From the cell containing the given text, extract its center point as [x, y] coordinate. 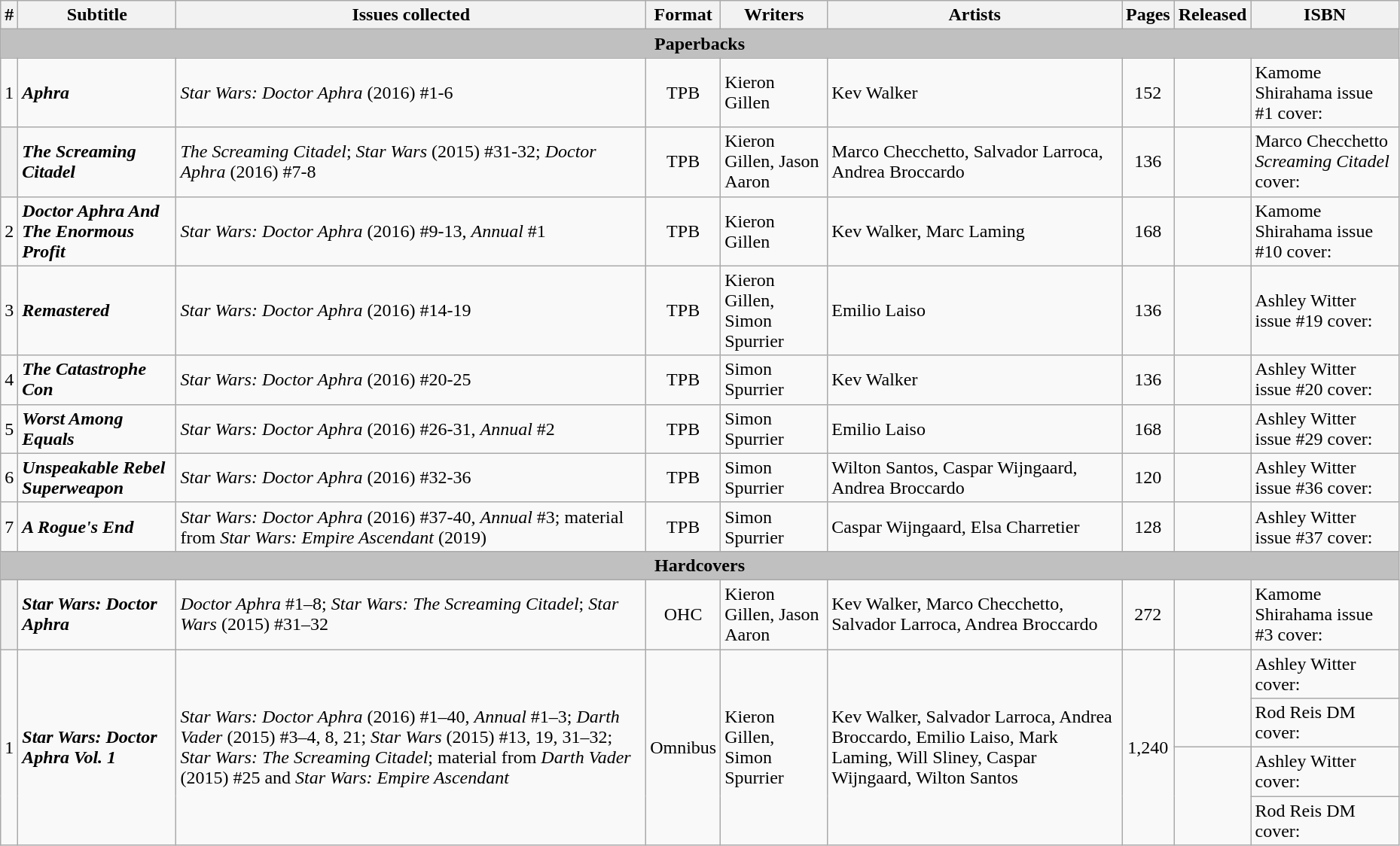
Star Wars: Doctor Aphra (2016) #14-19 [411, 310]
The Screaming Citadel; Star Wars (2015) #31-32; Doctor Aphra (2016) #7-8 [411, 162]
Star Wars: Doctor Aphra [97, 614]
Writers [774, 15]
Subtitle [97, 15]
6 [9, 477]
Star Wars: Doctor Aphra (2016) #9-13, Annual #1 [411, 231]
Star Wars: Doctor Aphra Vol. 1 [97, 747]
Unspeakable Rebel Superweapon [97, 477]
Star Wars: Doctor Aphra (2016) #32-36 [411, 477]
Artists [975, 15]
Ashley Witter issue #37 cover: [1325, 527]
Omnibus [684, 747]
Kev Walker, Salvador Larroca, Andrea Broccardo, Emilio Laiso, Mark Laming, Will Sliney, Caspar Wijngaard, Wilton Santos [975, 747]
128 [1148, 527]
# [9, 15]
Kev Walker, Marc Laming [975, 231]
Ashley Witter issue #29 cover: [1325, 429]
Aphra [97, 93]
Kamome Shirahama issue #10 cover: [1325, 231]
Wilton Santos, Caspar Wijngaard, Andrea Broccardo [975, 477]
The Screaming Citadel [97, 162]
Released [1212, 15]
Kev Walker, Marco Checchetto, Salvador Larroca, Andrea Broccardo [975, 614]
OHC [684, 614]
Remastered [97, 310]
Hardcovers [700, 565]
ISBN [1325, 15]
Ashley Witter issue #36 cover: [1325, 477]
7 [9, 527]
Marco Checchetto Screaming Citadel cover: [1325, 162]
Worst Among Equals [97, 429]
Issues collected [411, 15]
4 [9, 379]
5 [9, 429]
Star Wars: Doctor Aphra (2016) #20-25 [411, 379]
120 [1148, 477]
272 [1148, 614]
A Rogue's End [97, 527]
Caspar Wijngaard, Elsa Charretier [975, 527]
Marco Checchetto, Salvador Larroca, Andrea Broccardo [975, 162]
2 [9, 231]
152 [1148, 93]
Format [684, 15]
3 [9, 310]
The Catastrophe Con [97, 379]
Doctor Aphra #1–8; Star Wars: The Screaming Citadel; Star Wars (2015) #31–32 [411, 614]
Paperbacks [700, 44]
Kamome Shirahama issue #1 cover: [1325, 93]
Star Wars: Doctor Aphra (2016) #37-40, Annual #3; material from Star Wars: Empire Ascendant (2019) [411, 527]
1,240 [1148, 747]
Doctor Aphra And The Enormous Profit [97, 231]
Star Wars: Doctor Aphra (2016) #26-31, Annual #2 [411, 429]
Ashley Witter issue #19 cover: [1325, 310]
Star Wars: Doctor Aphra (2016) #1-6 [411, 93]
Pages [1148, 15]
Kamome Shirahama issue #3 cover: [1325, 614]
Ashley Witter issue #20 cover: [1325, 379]
